Scan for the cell matching the given text and deliver its [X, Y] coordinate at center. 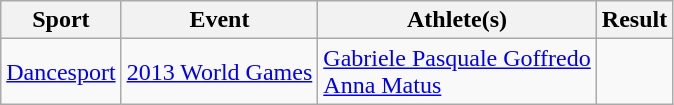
2013 World Games [220, 72]
Result [634, 20]
Dancesport [61, 72]
Gabriele Pasquale GoffredoAnna Matus [458, 72]
Event [220, 20]
Sport [61, 20]
Athlete(s) [458, 20]
